Search for the cell housing the specified text and yield its (x, y) center coordinate. 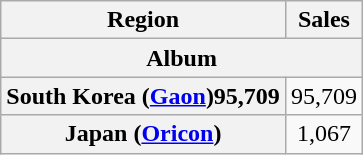
95,709 (324, 96)
Japan (Oricon) (144, 134)
Region (144, 20)
South Korea (Gaon)95,709 (144, 96)
Album (182, 58)
Sales (324, 20)
1,067 (324, 134)
